Scan for the cell matching the given text and deliver its (x, y) coordinate at center. 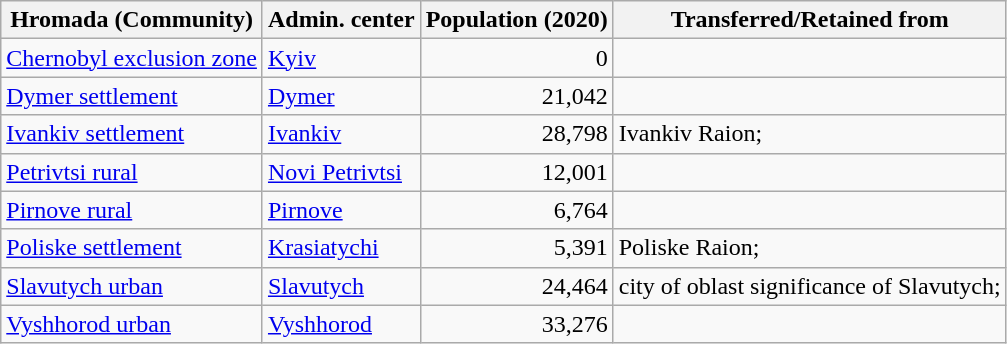
Petrivtsi rural (132, 172)
Slavutych urban (132, 286)
Poliske settlement (132, 248)
Dymer (341, 96)
Kyiv (341, 58)
Novi Petrivtsi (341, 172)
Vyshhorod (341, 324)
0 (516, 58)
Population (2020) (516, 20)
Ivankiv settlement (132, 134)
21,042 (516, 96)
Pirnove rural (132, 210)
Poliske Raion; (810, 248)
Slavutych (341, 286)
28,798 (516, 134)
Ivankiv (341, 134)
33,276 (516, 324)
Pirnove (341, 210)
Transferred/Retained from (810, 20)
Krasiatychi (341, 248)
24,464 (516, 286)
Vyshhorod urban (132, 324)
Ivankiv Raion; (810, 134)
5,391 (516, 248)
Dymer settlement (132, 96)
city of oblast significance of Slavutych; (810, 286)
Admin. center (341, 20)
Hromada (Community) (132, 20)
12,001 (516, 172)
6,764 (516, 210)
Chernobyl exclusion zone (132, 58)
